Pinpoint the cell where the given text exists, returning its (x, y) midpoint coordinate. 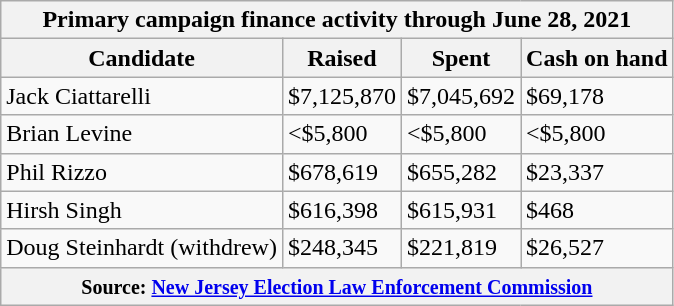
$221,819 (460, 248)
Raised (342, 58)
Jack Ciattarelli (142, 96)
$468 (597, 210)
$616,398 (342, 210)
Primary campaign finance activity through June 28, 2021 (337, 20)
$678,619 (342, 172)
$7,045,692 (460, 96)
$655,282 (460, 172)
Phil Rizzo (142, 172)
Spent (460, 58)
Source: New Jersey Election Law Enforcement Commission (337, 286)
$23,337 (597, 172)
$7,125,870 (342, 96)
$615,931 (460, 210)
Hirsh Singh (142, 210)
Candidate (142, 58)
Cash on hand (597, 58)
$69,178 (597, 96)
$26,527 (597, 248)
$248,345 (342, 248)
Brian Levine (142, 134)
Doug Steinhardt (withdrew) (142, 248)
